Return the [x, y] coordinate for the center point of the cell that contains the specified text.  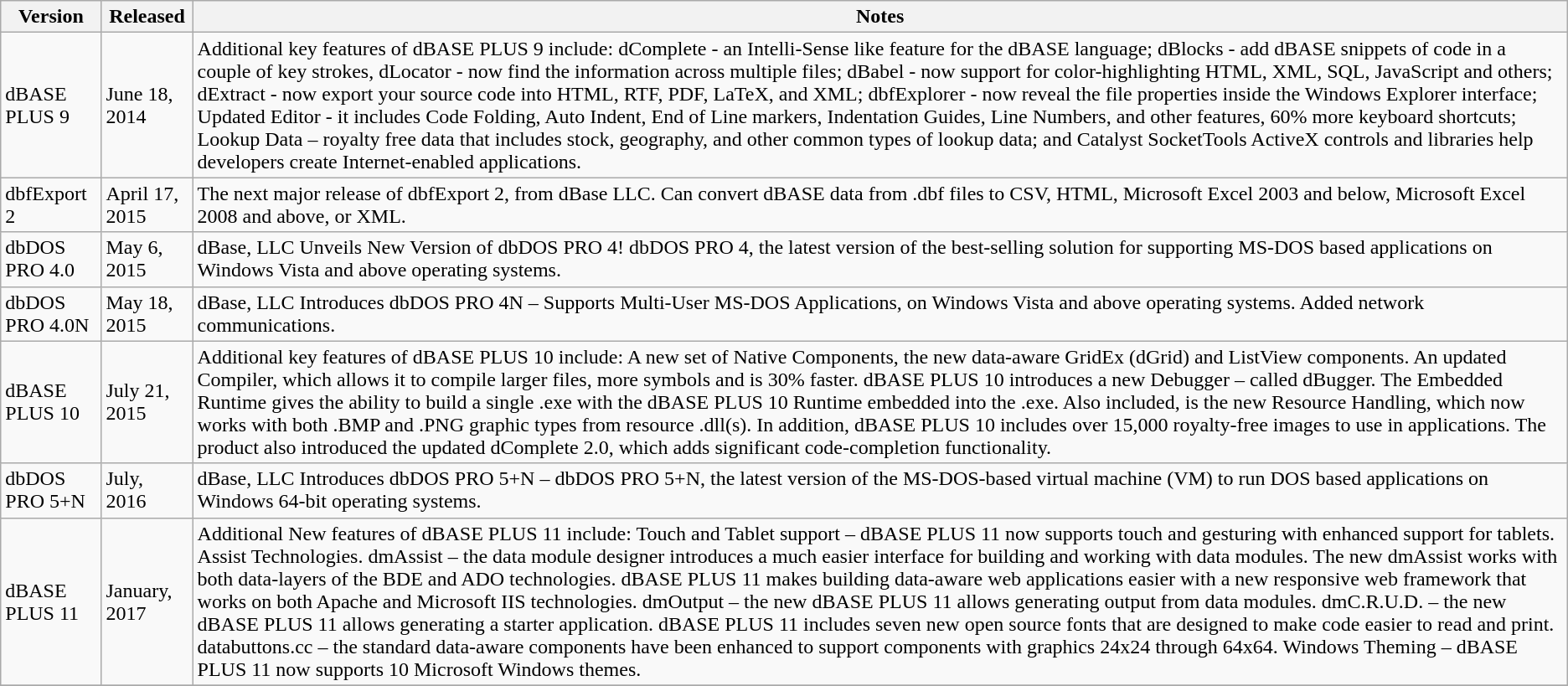
dbDOS PRO 4.0 [51, 260]
Version [51, 17]
dbfExport 2 [51, 204]
dBASE PLUS 10 [51, 402]
dbDOS PRO 5+N [51, 491]
June 18, 2014 [147, 106]
April 17, 2015 [147, 204]
July 21, 2015 [147, 402]
Notes [879, 17]
January, 2017 [147, 601]
dBASE PLUS 9 [51, 106]
dbDOS PRO 4.0N [51, 313]
Released [147, 17]
May 18, 2015 [147, 313]
May 6, 2015 [147, 260]
July, 2016 [147, 491]
dBASE PLUS 11 [51, 601]
